Extract the [x, y] coordinate from the center of the cell holding the provided text.  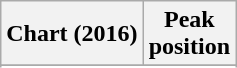
Chart (2016) [72, 34]
Peak position [189, 34]
